Identify which cell holds the provided text, then report its [X, Y] central coordinate. 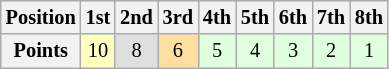
10 [98, 51]
5 [217, 51]
7th [331, 17]
8 [136, 51]
6 [178, 51]
3rd [178, 17]
1 [369, 51]
4 [255, 51]
4th [217, 17]
2 [331, 51]
8th [369, 17]
1st [98, 17]
Points [41, 51]
3 [293, 51]
Position [41, 17]
5th [255, 17]
2nd [136, 17]
6th [293, 17]
